For the text-containing cell, return its midpoint in [x, y] coordinate format. 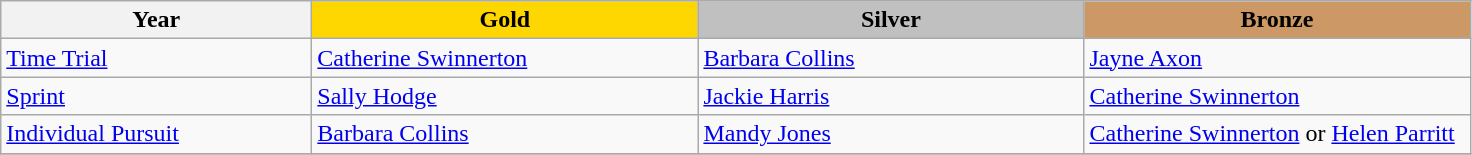
Silver [891, 20]
Bronze [1277, 20]
Sally Hodge [505, 96]
Sprint [156, 96]
Individual Pursuit [156, 134]
Gold [505, 20]
Jackie Harris [891, 96]
Jayne Axon [1277, 58]
Time Trial [156, 58]
Year [156, 20]
Catherine Swinnerton or Helen Parritt [1277, 134]
Mandy Jones [891, 134]
